Return [x, y] of the center of cell containing provided text 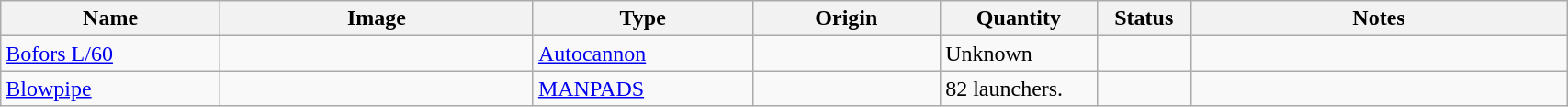
Notes [1378, 18]
Bofors L/60 [110, 53]
Origin [847, 18]
Image [377, 18]
Blowpipe [110, 89]
Type [643, 18]
Name [110, 18]
Unknown [1019, 53]
Status [1144, 18]
MANPADS [643, 89]
82 launchers. [1019, 89]
Quantity [1019, 18]
Autocannon [643, 53]
